Capture the cell that displays the provided text and extract its [X, Y] central coordinate. 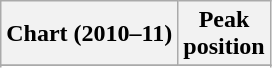
Peakposition [224, 34]
Chart (2010–11) [90, 34]
